For the text-containing cell, return its midpoint in [X, Y] coordinate format. 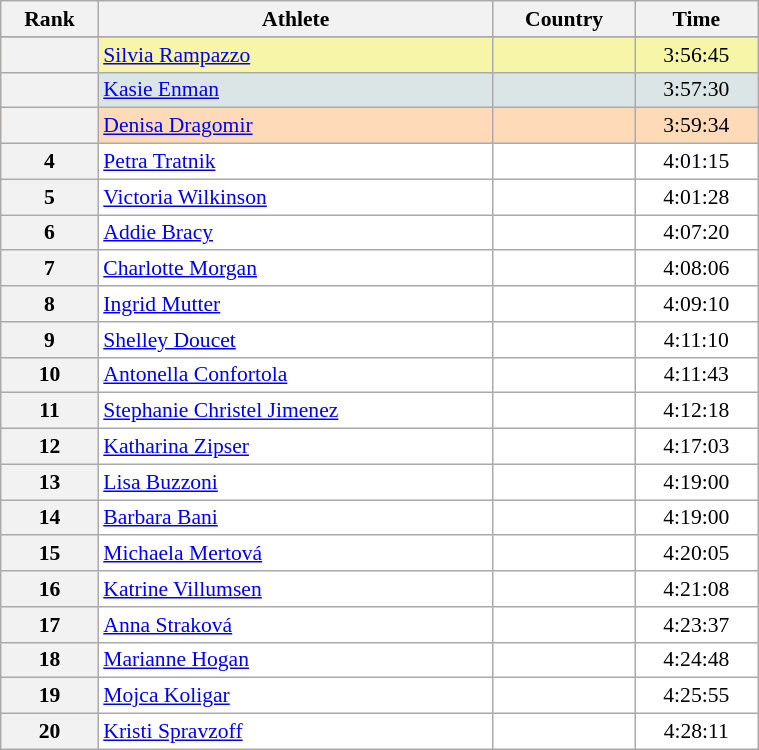
4:11:10 [696, 340]
Mojca Koligar [296, 696]
3:56:45 [696, 55]
15 [50, 554]
4:20:05 [696, 554]
12 [50, 447]
13 [50, 482]
4:23:37 [696, 625]
11 [50, 411]
10 [50, 375]
Addie Bracy [296, 233]
5 [50, 197]
Ingrid Mutter [296, 304]
14 [50, 518]
Kristi Spravzoff [296, 732]
4 [50, 162]
Victoria Wilkinson [296, 197]
Michaela Mertová [296, 554]
16 [50, 589]
Country [564, 19]
Shelley Doucet [296, 340]
4:17:03 [696, 447]
Stephanie Christel Jimenez [296, 411]
4:11:43 [696, 375]
9 [50, 340]
17 [50, 625]
4:07:20 [696, 233]
6 [50, 233]
4:24:48 [696, 660]
18 [50, 660]
Denisa Dragomir [296, 126]
Katrine Villumsen [296, 589]
Petra Tratnik [296, 162]
4:01:15 [696, 162]
Silvia Rampazzo [296, 55]
Katharina Zipser [296, 447]
7 [50, 269]
4:09:10 [696, 304]
4:08:06 [696, 269]
Rank [50, 19]
Charlotte Morgan [296, 269]
Anna Straková [296, 625]
Time [696, 19]
4:25:55 [696, 696]
8 [50, 304]
Marianne Hogan [296, 660]
4:28:11 [696, 732]
Kasie Enman [296, 90]
3:59:34 [696, 126]
4:21:08 [696, 589]
4:01:28 [696, 197]
20 [50, 732]
Barbara Bani [296, 518]
Lisa Buzzoni [296, 482]
Antonella Confortola [296, 375]
19 [50, 696]
3:57:30 [696, 90]
Athlete [296, 19]
4:12:18 [696, 411]
